Find where the given text appears and provide that cell's center as (x, y) coordinate. 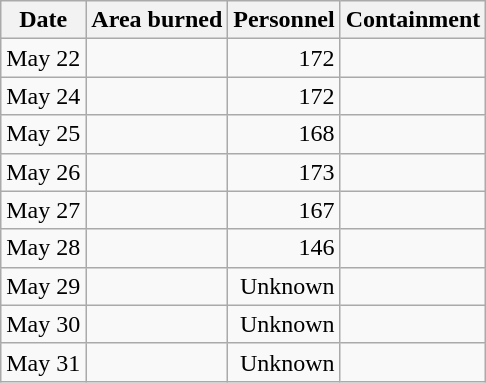
May 28 (44, 248)
May 25 (44, 134)
146 (284, 248)
Containment (413, 20)
Date (44, 20)
168 (284, 134)
167 (284, 210)
May 27 (44, 210)
May 24 (44, 96)
May 31 (44, 362)
May 26 (44, 172)
May 22 (44, 58)
Personnel (284, 20)
May 30 (44, 324)
Area burned (157, 20)
173 (284, 172)
May 29 (44, 286)
